Capture the cell that displays the provided text and extract its [x, y] central coordinate. 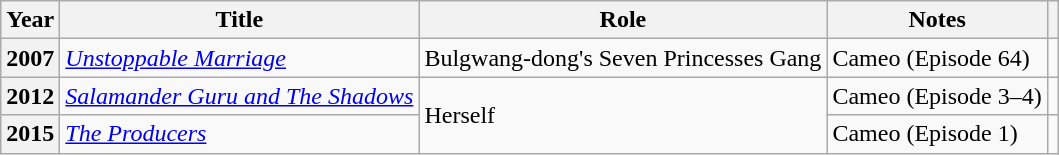
Salamander Guru and The Shadows [240, 96]
Bulgwang-dong's Seven Princesses Gang [623, 58]
The Producers [240, 134]
Title [240, 20]
Herself [623, 115]
Year [30, 20]
Role [623, 20]
Cameo (Episode 64) [937, 58]
2007 [30, 58]
Unstoppable Marriage [240, 58]
Cameo (Episode 3–4) [937, 96]
Cameo (Episode 1) [937, 134]
2015 [30, 134]
Notes [937, 20]
2012 [30, 96]
